Identify which cell holds the provided text, then report its (X, Y) central coordinate. 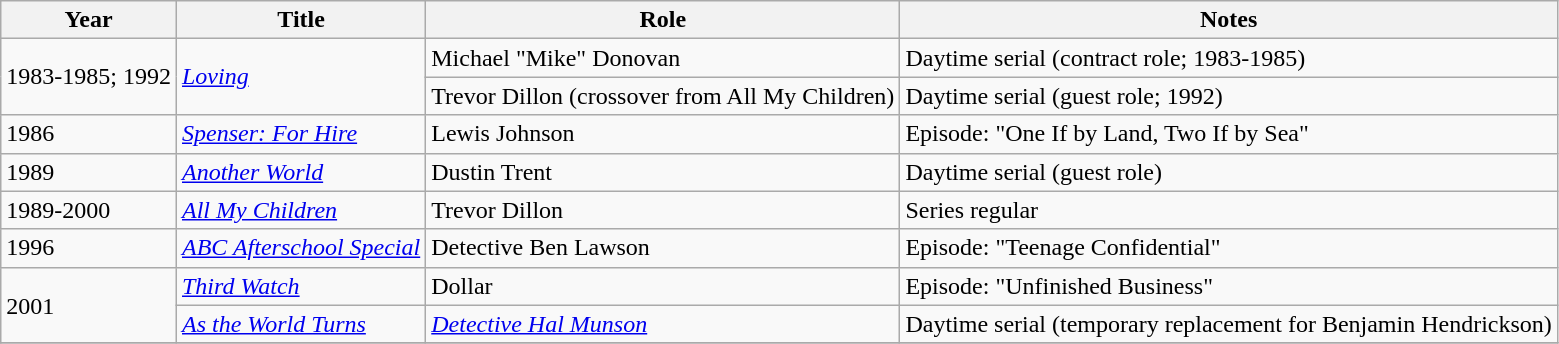
Another World (300, 172)
All My Children (300, 210)
Detective Ben Lawson (663, 248)
As the World Turns (300, 324)
1986 (89, 134)
1989-2000 (89, 210)
Michael "Mike" Donovan (663, 58)
Spenser: For Hire (300, 134)
1983-1985; 1992 (89, 77)
Dustin Trent (663, 172)
Episode: "Unfinished Business" (1228, 286)
Episode: "One If by Land, Two If by Sea" (1228, 134)
1996 (89, 248)
Role (663, 20)
Daytime serial (contract role; 1983-1985) (1228, 58)
2001 (89, 305)
Lewis Johnson (663, 134)
Year (89, 20)
Loving (300, 77)
Series regular (1228, 210)
Detective Hal Munson (663, 324)
Title (300, 20)
Episode: "Teenage Confidential" (1228, 248)
Trevor Dillon (crossover from All My Children) (663, 96)
1989 (89, 172)
Dollar (663, 286)
Notes (1228, 20)
Daytime serial (guest role) (1228, 172)
Daytime serial (guest role; 1992) (1228, 96)
Third Watch (300, 286)
Daytime serial (temporary replacement for Benjamin Hendrickson) (1228, 324)
Trevor Dillon (663, 210)
ABC Afterschool Special (300, 248)
